Pinpoint the cell where the given text exists, returning its (x, y) midpoint coordinate. 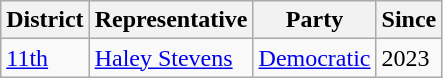
Democratic (314, 58)
Representative (171, 20)
District (45, 20)
Haley Stevens (171, 58)
Since (409, 20)
Party (314, 20)
2023 (409, 58)
11th (45, 58)
